Identify which cell holds the provided text, then report its (X, Y) central coordinate. 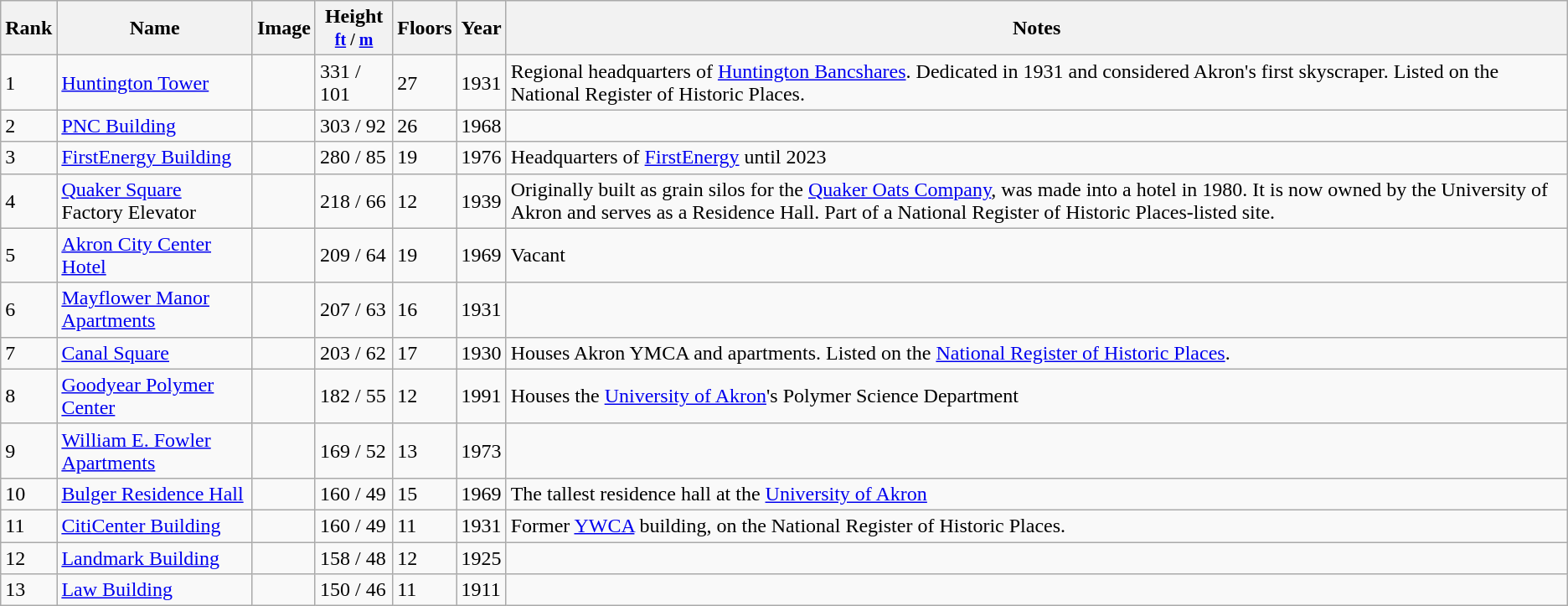
27 (425, 82)
The tallest residence hall at the University of Akron (1037, 494)
1939 (481, 201)
Year (481, 28)
Houses Akron YMCA and apartments. Listed on the National Register of Historic Places. (1037, 353)
4 (28, 201)
3 (28, 158)
15 (425, 494)
Bulger Residence Hall (155, 494)
Akron City Center Hotel (155, 255)
CitiCenter Building (155, 526)
8 (28, 396)
5 (28, 255)
Huntington Tower (155, 82)
Goodyear Polymer Center (155, 396)
1 (28, 82)
182 / 55 (353, 396)
6 (28, 310)
Image (283, 28)
16 (425, 310)
1930 (481, 353)
7 (28, 353)
Quaker Square Factory Elevator (155, 201)
William E. Fowler Apartments (155, 451)
203 / 62 (353, 353)
Heightft / m (353, 28)
2 (28, 126)
1911 (481, 590)
Former YWCA building, on the National Register of Historic Places. (1037, 526)
PNC Building (155, 126)
209 / 64 (353, 255)
1968 (481, 126)
331 / 101 (353, 82)
Notes (1037, 28)
Landmark Building (155, 557)
Law Building (155, 590)
Houses the University of Akron's Polymer Science Department (1037, 396)
Rank (28, 28)
Vacant (1037, 255)
Name (155, 28)
303 / 92 (353, 126)
1973 (481, 451)
26 (425, 126)
150 / 46 (353, 590)
17 (425, 353)
169 / 52 (353, 451)
Headquarters of FirstEnergy until 2023 (1037, 158)
1925 (481, 557)
158 / 48 (353, 557)
Canal Square (155, 353)
218 / 66 (353, 201)
Floors (425, 28)
1991 (481, 396)
9 (28, 451)
Mayflower Manor Apartments (155, 310)
FirstEnergy Building (155, 158)
10 (28, 494)
280 / 85 (353, 158)
207 / 63 (353, 310)
1976 (481, 158)
